Search for the cell housing the specified text and yield its (X, Y) center coordinate. 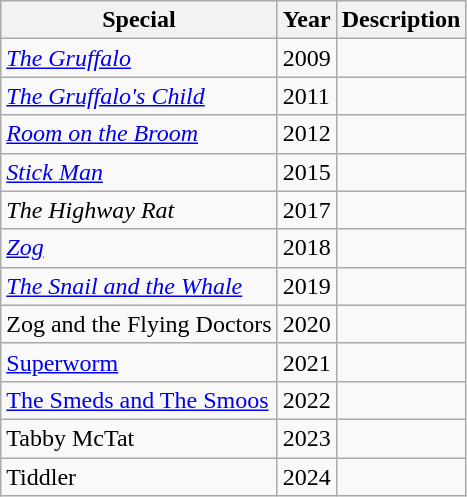
Zog and the Flying Doctors (139, 324)
Description (401, 20)
The Smeds and The Smoos (139, 400)
2011 (306, 96)
Special (139, 20)
The Gruffalo's Child (139, 96)
Stick Man (139, 172)
The Highway Rat (139, 210)
Tiddler (139, 477)
Room on the Broom (139, 134)
Superworm (139, 362)
2021 (306, 362)
Zog (139, 248)
2009 (306, 58)
2022 (306, 400)
2012 (306, 134)
2019 (306, 286)
2024 (306, 477)
Year (306, 20)
The Gruffalo (139, 58)
The Snail and the Whale (139, 286)
2020 (306, 324)
2015 (306, 172)
2017 (306, 210)
2018 (306, 248)
2023 (306, 438)
Tabby McTat (139, 438)
